Scan for the cell matching the given text and deliver its [X, Y] coordinate at center. 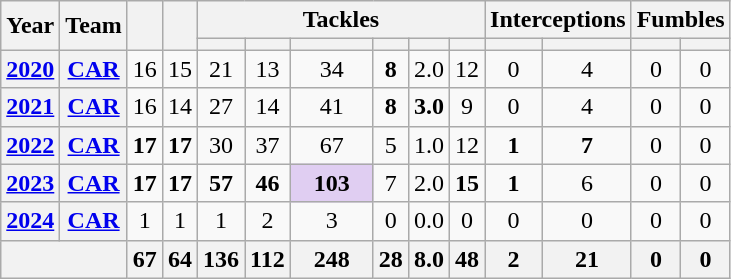
34 [332, 69]
3.0 [428, 107]
28 [390, 259]
2021 [30, 107]
Fumbles [680, 20]
Team [94, 26]
112 [268, 259]
248 [332, 259]
5 [390, 145]
1.0 [428, 145]
2020 [30, 69]
Tackles [340, 20]
64 [180, 259]
0.0 [428, 221]
27 [220, 107]
6 [587, 183]
2024 [30, 221]
13 [268, 69]
3 [332, 221]
2022 [30, 145]
57 [220, 183]
136 [220, 259]
103 [332, 183]
Year [30, 26]
9 [466, 107]
Interceptions [558, 20]
30 [220, 145]
8.0 [428, 259]
46 [268, 183]
41 [332, 107]
37 [268, 145]
48 [466, 259]
2023 [30, 183]
